Determine the [X, Y] coordinate at the center of the cell enclosing the given text.  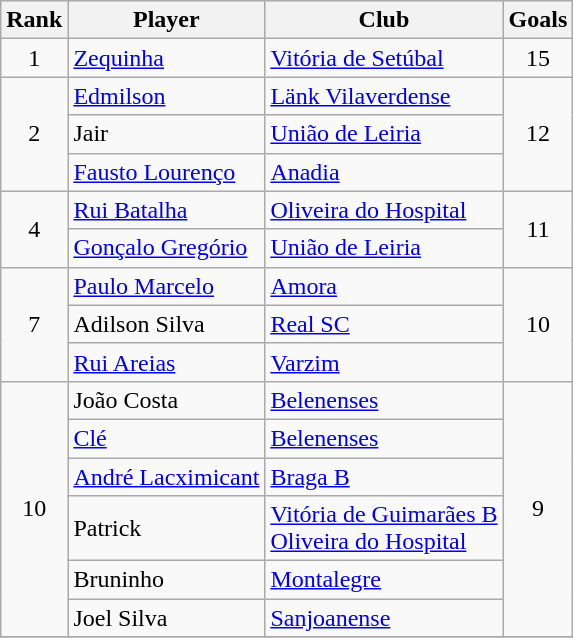
Goals [538, 20]
Varzim [384, 362]
Länk Vilaverdense [384, 96]
Paulo Marcelo [166, 286]
Clé [166, 438]
Fausto Lourenço [166, 172]
Oliveira do Hospital [384, 210]
Real SC [384, 324]
Patrick [166, 528]
Braga B [384, 477]
André Lacximicant [166, 477]
Zequinha [166, 58]
Sanjoanense [384, 618]
João Costa [166, 400]
Adilson Silva [166, 324]
11 [538, 229]
Gonçalo Gregório [166, 248]
Rui Batalha [166, 210]
9 [538, 508]
Rui Areias [166, 362]
Amora [384, 286]
Montalegre [384, 580]
Vitória de Guimarães BOliveira do Hospital [384, 528]
4 [34, 229]
7 [34, 324]
Jair [166, 134]
1 [34, 58]
Anadia [384, 172]
Rank [34, 20]
2 [34, 134]
Edmilson [166, 96]
Vitória de Setúbal [384, 58]
Club [384, 20]
12 [538, 134]
Bruninho [166, 580]
Joel Silva [166, 618]
Player [166, 20]
15 [538, 58]
